Capture the cell that displays the provided text and extract its (X, Y) central coordinate. 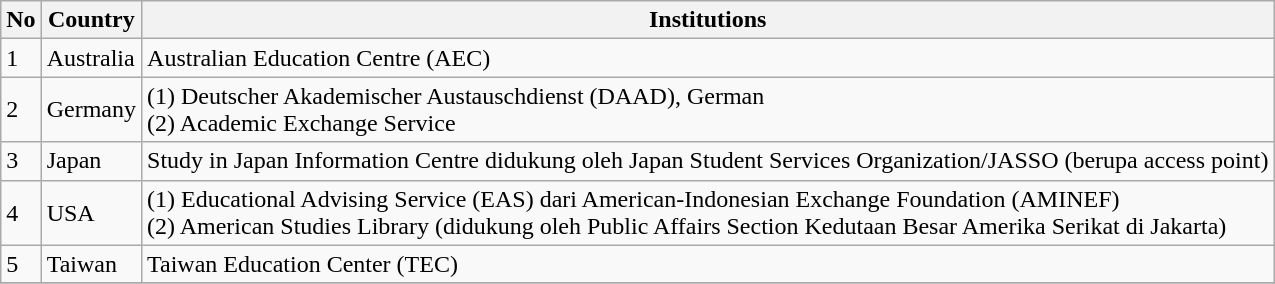
3 (21, 161)
1 (21, 58)
Taiwan (91, 264)
4 (21, 212)
Australia (91, 58)
Australian Education Centre (AEC) (708, 58)
Germany (91, 110)
Japan (91, 161)
(1) Deutscher Akademischer Austauschdienst (DAAD), German(2) Academic Exchange Service (708, 110)
USA (91, 212)
Country (91, 20)
Taiwan Education Center (TEC) (708, 264)
5 (21, 264)
No (21, 20)
Institutions (708, 20)
Study in Japan Information Centre didukung oleh Japan Student Services Organization/JASSO (berupa access point) (708, 161)
2 (21, 110)
